Scan for the cell matching the given text and deliver its [X, Y] coordinate at center. 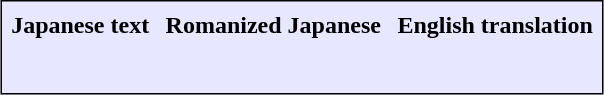
Japanese text [80, 25]
English translation [495, 25]
Romanized Japanese [273, 25]
